Return [x, y] of the center of cell containing provided text 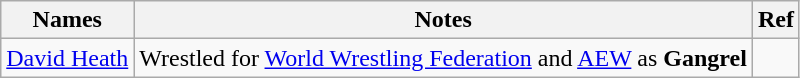
Notes [444, 20]
David Heath [68, 58]
Ref [776, 20]
Names [68, 20]
Wrestled for World Wrestling Federation and AEW as Gangrel [444, 58]
